Pinpoint the cell where the given text exists, returning its (X, Y) midpoint coordinate. 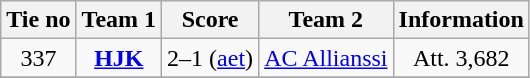
Team 1 (119, 20)
Score (210, 20)
2–1 (aet) (210, 58)
HJK (119, 58)
Tie no (38, 20)
AC Allianssi (326, 58)
Team 2 (326, 20)
Att. 3,682 (461, 58)
Information (461, 20)
337 (38, 58)
